Determine the [X, Y] coordinate at the center of the cell enclosing the given text.  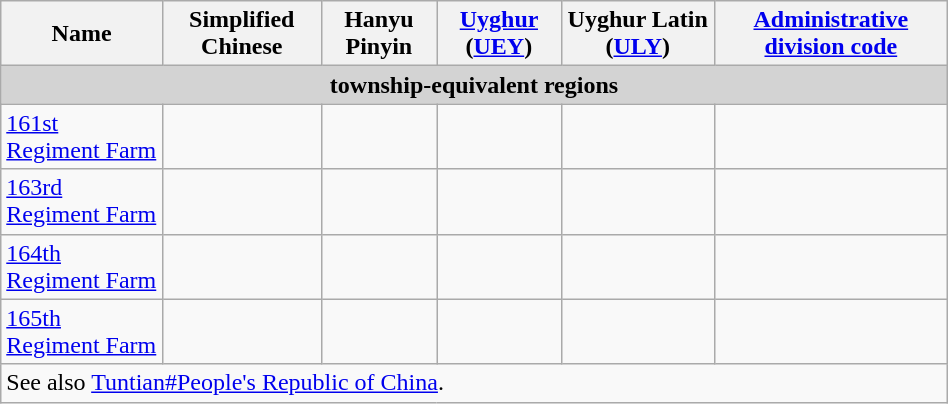
165th Regiment Farm [82, 332]
163rd Regiment Farm [82, 202]
Uyghur (UEY) [499, 34]
Administrative division code [830, 34]
164th Regiment Farm [82, 266]
Name [82, 34]
161st Regiment Farm [82, 136]
Uyghur Latin (ULY) [638, 34]
township-equivalent regions [474, 85]
See also Tuntian#People's Republic of China. [474, 383]
Simplified Chinese [242, 34]
Hanyu Pinyin [379, 34]
